Identify which cell holds the provided text, then report its [x, y] central coordinate. 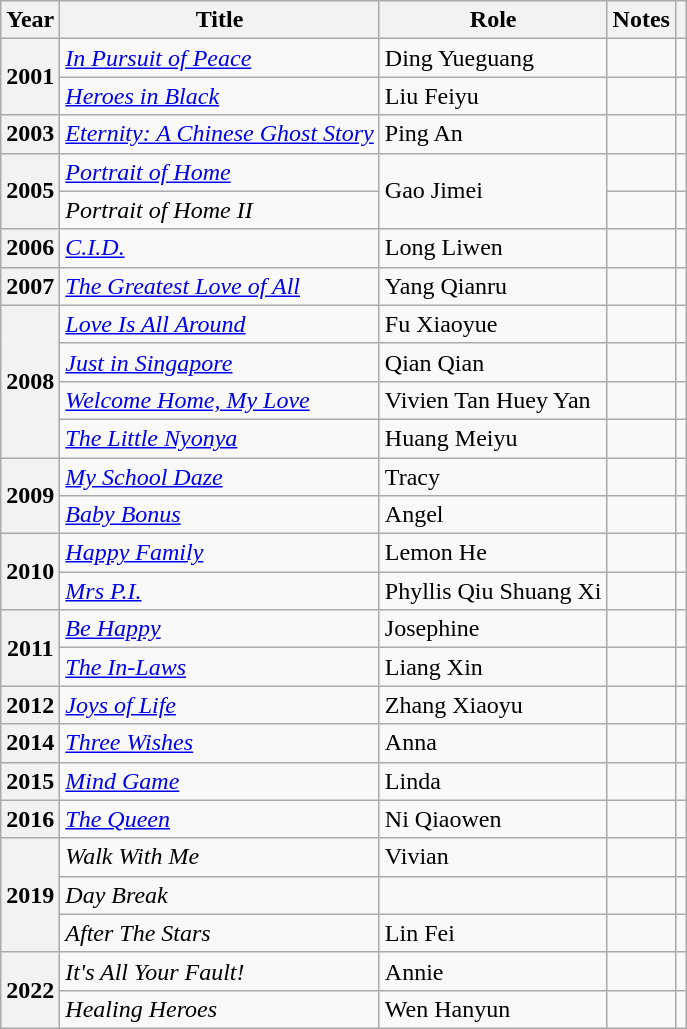
Josephine [493, 629]
Linda [493, 781]
Day Break [220, 895]
Be Happy [220, 629]
In Pursuit of Peace [220, 58]
It's All Your Fault! [220, 971]
After The Stars [220, 933]
2015 [30, 781]
2008 [30, 381]
2007 [30, 286]
Title [220, 20]
2011 [30, 648]
2012 [30, 705]
Ni Qiaowen [493, 819]
2022 [30, 990]
Three Wishes [220, 743]
Mind Game [220, 781]
2005 [30, 191]
Joys of Life [220, 705]
2016 [30, 819]
2009 [30, 496]
2006 [30, 248]
Qian Qian [493, 362]
Love Is All Around [220, 324]
Healing Heroes [220, 1009]
2010 [30, 572]
The Queen [220, 819]
Phyllis Qiu Shuang Xi [493, 591]
2014 [30, 743]
The Little Nyonya [220, 438]
Eternity: A Chinese Ghost Story [220, 134]
Lemon He [493, 553]
Happy Family [220, 553]
Year [30, 20]
Mrs P.I. [220, 591]
Liu Feiyu [493, 96]
Anna [493, 743]
Notes [641, 20]
2001 [30, 77]
My School Daze [220, 477]
Baby Bonus [220, 515]
2019 [30, 895]
The Greatest Love of All [220, 286]
Lin Fei [493, 933]
Liang Xin [493, 667]
Yang Qianru [493, 286]
Gao Jimei [493, 191]
C.I.D. [220, 248]
Vivien Tan Huey Yan [493, 400]
Zhang Xiaoyu [493, 705]
Angel [493, 515]
Ding Yueguang [493, 58]
The In-Laws [220, 667]
Welcome Home, My Love [220, 400]
Tracy [493, 477]
Heroes in Black [220, 96]
Role [493, 20]
2003 [30, 134]
Wen Hanyun [493, 1009]
Ping An [493, 134]
Fu Xiaoyue [493, 324]
Portrait of Home II [220, 210]
Walk With Me [220, 857]
Long Liwen [493, 248]
Just in Singapore [220, 362]
Annie [493, 971]
Huang Meiyu [493, 438]
Portrait of Home [220, 172]
Vivian [493, 857]
